Extract the (x, y) coordinate from the center of the cell holding the provided text.  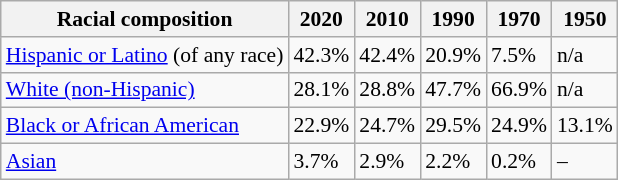
Hispanic or Latino (of any race) (145, 55)
Black or African American (145, 126)
White (non-Hispanic) (145, 90)
1950 (585, 19)
1990 (453, 19)
42.4% (387, 55)
Racial composition (145, 19)
66.9% (519, 90)
20.9% (453, 55)
2.2% (453, 162)
3.7% (321, 162)
24.9% (519, 126)
0.2% (519, 162)
42.3% (321, 55)
2.9% (387, 162)
2020 (321, 19)
24.7% (387, 126)
47.7% (453, 90)
29.5% (453, 126)
28.1% (321, 90)
7.5% (519, 55)
2010 (387, 19)
Asian (145, 162)
– (585, 162)
28.8% (387, 90)
13.1% (585, 126)
1970 (519, 19)
22.9% (321, 126)
